Extract the [x, y] coordinate from the center of the cell holding the provided text.  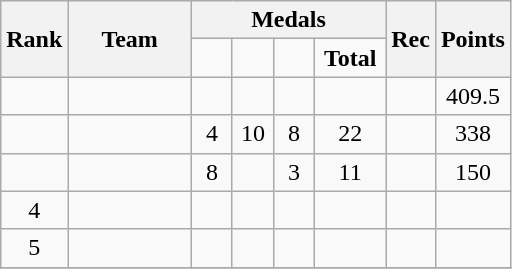
3 [294, 172]
409.5 [472, 96]
10 [252, 134]
Points [472, 39]
Medals [288, 20]
5 [34, 248]
Rec [411, 39]
Rank [34, 39]
Team [130, 39]
11 [350, 172]
22 [350, 134]
150 [472, 172]
338 [472, 134]
Total [350, 58]
